Extract the (X, Y) coordinate from the center of the cell holding the provided text.  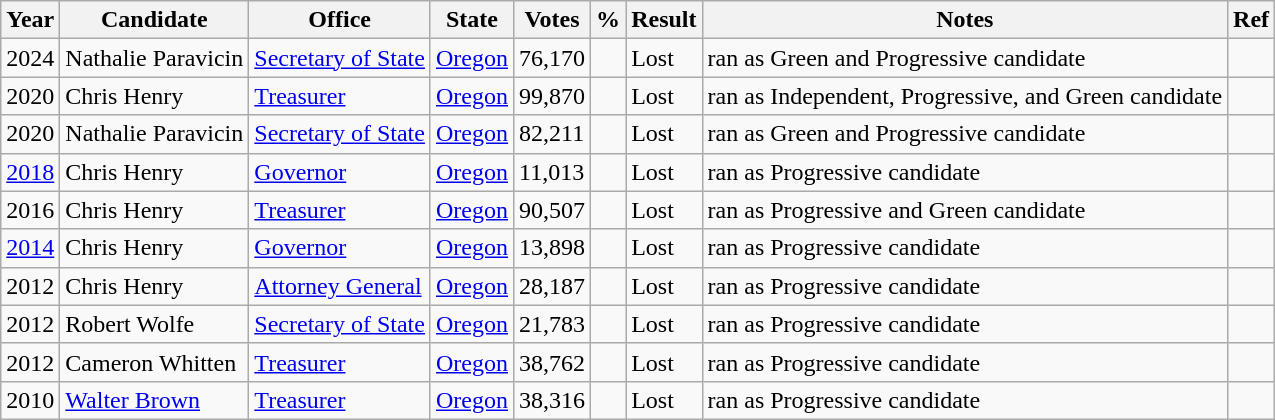
28,187 (552, 286)
Result (664, 20)
2014 (30, 248)
38,316 (552, 400)
Ref (1252, 20)
90,507 (552, 210)
Office (340, 20)
13,898 (552, 248)
82,211 (552, 134)
2016 (30, 210)
2010 (30, 400)
2024 (30, 58)
ran as Progressive and Green candidate (965, 210)
Attorney General (340, 286)
Walter Brown (154, 400)
21,783 (552, 324)
Votes (552, 20)
Year (30, 20)
76,170 (552, 58)
Robert Wolfe (154, 324)
ran as Independent, Progressive, and Green candidate (965, 96)
11,013 (552, 172)
38,762 (552, 362)
Candidate (154, 20)
Notes (965, 20)
2018 (30, 172)
99,870 (552, 96)
% (608, 20)
State (472, 20)
Cameron Whitten (154, 362)
